Search for the cell housing the specified text and yield its (X, Y) center coordinate. 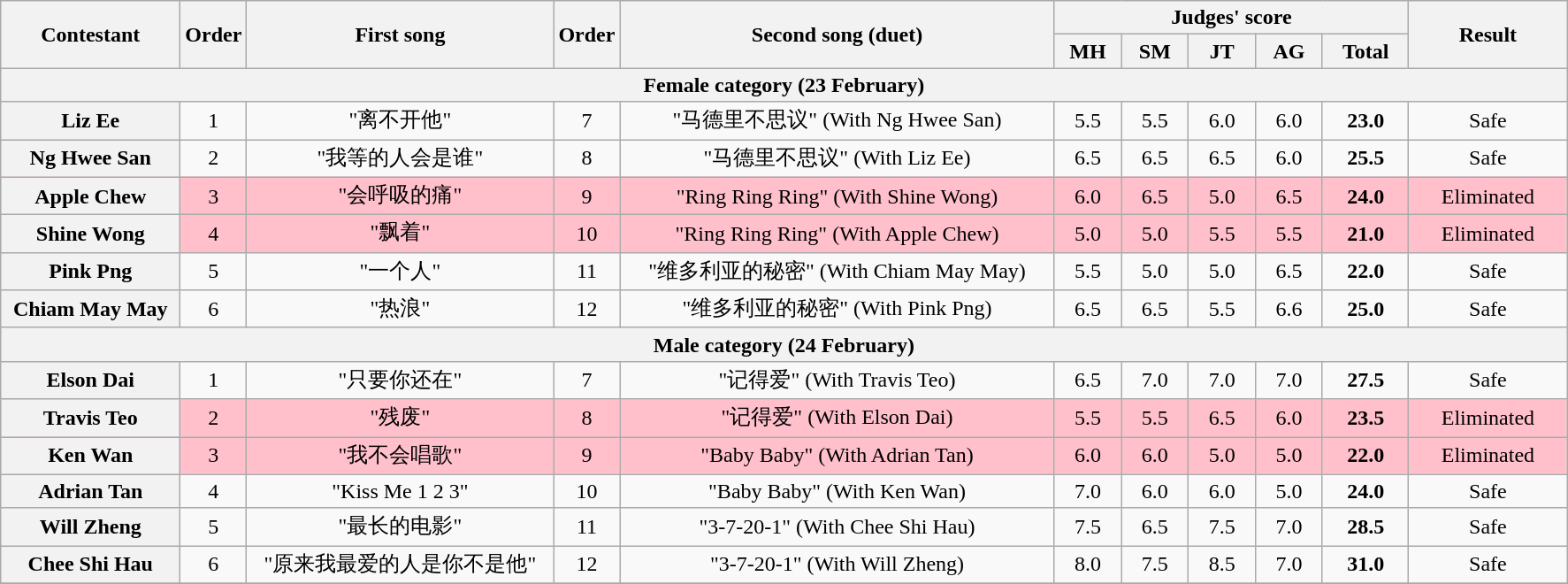
First song (400, 35)
"记得爱" (With Elson Dai) (837, 418)
"会呼吸的痛" (400, 196)
31.0 (1365, 565)
23.5 (1365, 418)
"维多利亚的秘密" (With Chiam May May) (837, 271)
"维多利亚的秘密" (With Pink Png) (837, 310)
"只要你还在" (400, 380)
27.5 (1365, 380)
23.0 (1365, 120)
6.6 (1289, 310)
SM (1155, 51)
"飘着" (400, 234)
Pink Png (90, 271)
"马德里不思议" (With Ng Hwee San) (837, 120)
Contestant (90, 35)
Chee Shi Hau (90, 565)
MH (1088, 51)
Second song (duet) (837, 35)
8.0 (1088, 565)
"记得爱" (With Travis Teo) (837, 380)
Shine Wong (90, 234)
"Baby Baby" (With Ken Wan) (837, 491)
Male category (24 February) (784, 344)
"我不会唱歌" (400, 457)
"我等的人会是谁" (400, 159)
Total (1365, 51)
AG (1289, 51)
Apple Chew (90, 196)
"一个人" (400, 271)
"3-7-20-1" (With Will Zheng) (837, 565)
"最长的电影" (400, 527)
25.5 (1365, 159)
"Kiss Me 1 2 3" (400, 491)
Chiam May May (90, 310)
"离不开他" (400, 120)
Elson Dai (90, 380)
Judges' score (1231, 18)
Female category (23 February) (784, 85)
"Ring Ring Ring" (With Apple Chew) (837, 234)
"原来我最爱的人是你不是他" (400, 565)
"Ring Ring Ring" (With Shine Wong) (837, 196)
28.5 (1365, 527)
Liz Ee (90, 120)
Travis Teo (90, 418)
Adrian Tan (90, 491)
Ng Hwee San (90, 159)
21.0 (1365, 234)
25.0 (1365, 310)
Result (1488, 35)
JT (1222, 51)
"热浪" (400, 310)
Will Zheng (90, 527)
"马德里不思议" (With Liz Ee) (837, 159)
"3-7-20-1" (With Chee Shi Hau) (837, 527)
Ken Wan (90, 457)
"残废" (400, 418)
8.5 (1222, 565)
"Baby Baby" (With Adrian Tan) (837, 457)
